Find where the given text appears and provide that cell's center as [x, y] coordinate. 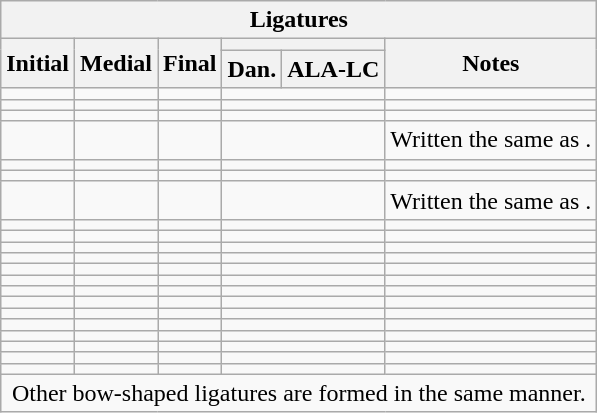
Dan. [252, 69]
Final [190, 64]
ALA-LC [334, 69]
Other bow-shaped ligatures are formed in the same manner. [299, 393]
Ligatures [299, 20]
Notes [491, 64]
Initial [38, 64]
Medial [116, 64]
